Return the [X, Y] coordinate for the center point of the cell that contains the specified text.  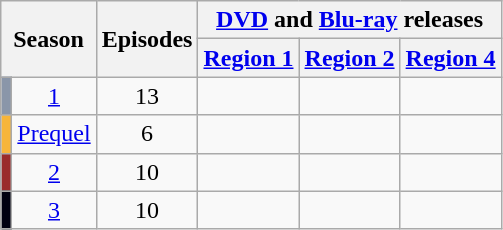
Region 4 [450, 58]
3 [54, 210]
13 [147, 96]
2 [54, 172]
1 [54, 96]
DVD and Blu-ray releases [350, 20]
Region 1 [248, 58]
Episodes [147, 39]
Prequel [54, 134]
Region 2 [350, 58]
Season [48, 39]
6 [147, 134]
